Scan for the cell matching the given text and deliver its (X, Y) coordinate at center. 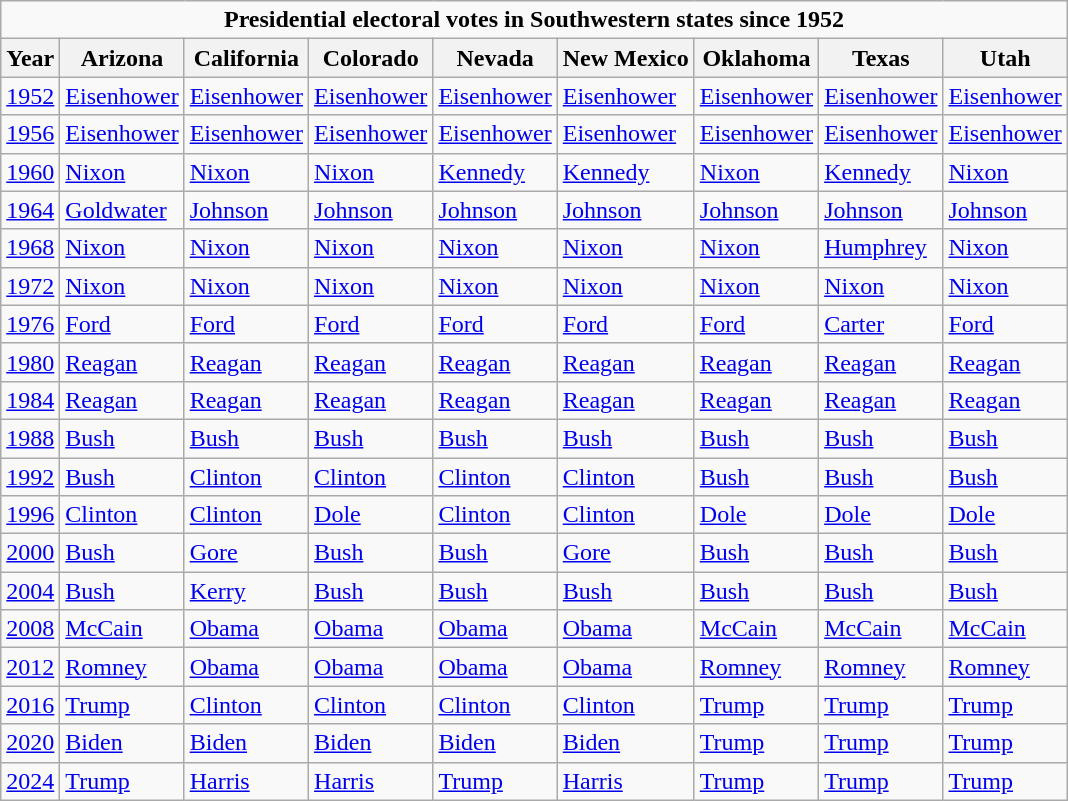
New Mexico (626, 58)
1972 (30, 286)
1988 (30, 438)
2008 (30, 629)
1960 (30, 172)
2012 (30, 667)
1952 (30, 96)
2024 (30, 781)
2004 (30, 591)
1980 (30, 362)
Arizona (122, 58)
1996 (30, 515)
1956 (30, 134)
Goldwater (122, 210)
1976 (30, 324)
1964 (30, 210)
1992 (30, 477)
2000 (30, 553)
1984 (30, 400)
2020 (30, 743)
2016 (30, 705)
Kerry (246, 591)
Carter (881, 324)
Nevada (495, 58)
Humphrey (881, 248)
Year (30, 58)
1968 (30, 248)
Texas (881, 58)
Εisenhower (122, 134)
Presidential electoral votes in Southwestern states since 1952 (534, 20)
California (246, 58)
Oklahoma (756, 58)
Utah (1005, 58)
Colorado (371, 58)
